Pinpoint the cell where the given text exists, returning its [X, Y] midpoint coordinate. 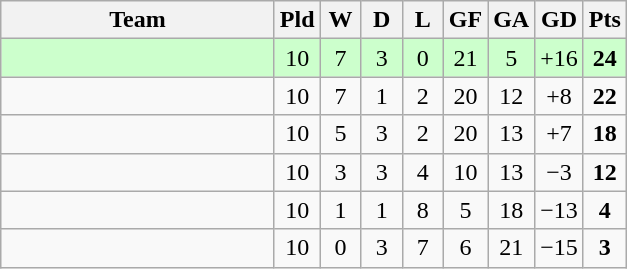
+7 [560, 134]
−13 [560, 210]
GA [512, 20]
Team [138, 20]
GF [465, 20]
Pld [297, 20]
−3 [560, 172]
6 [465, 248]
24 [604, 58]
22 [604, 96]
Pts [604, 20]
−15 [560, 248]
W [340, 20]
+8 [560, 96]
L [422, 20]
8 [422, 210]
GD [560, 20]
D [382, 20]
+16 [560, 58]
